Return [X, Y] of the center of cell containing provided text 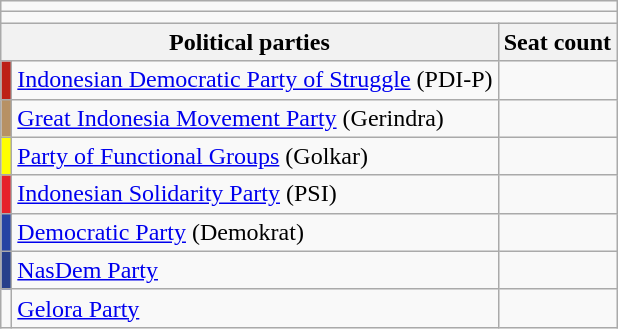
Gelora Party [255, 308]
Democratic Party (Demokrat) [255, 232]
Great Indonesia Movement Party (Gerindra) [255, 118]
Indonesian Democratic Party of Struggle (PDI-P) [255, 80]
Seat count [557, 42]
Party of Functional Groups (Golkar) [255, 156]
NasDem Party [255, 270]
Indonesian Solidarity Party (PSI) [255, 194]
Political parties [250, 42]
